Output the [x, y] coordinate of the center of the cell containing the given text.  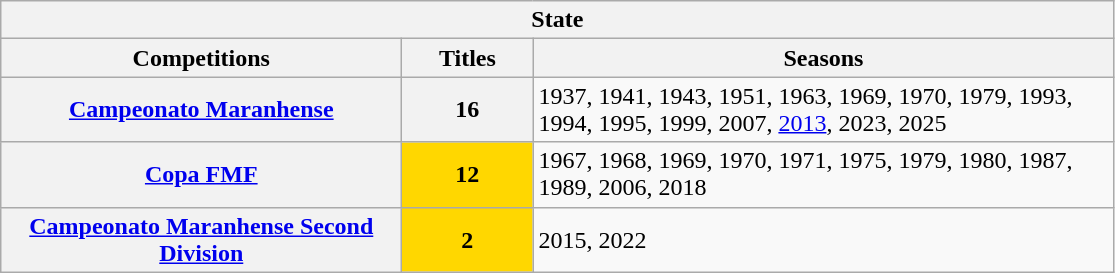
2 [468, 240]
Competitions [202, 58]
Campeonato Maranhense [202, 110]
2015, 2022 [824, 240]
Seasons [824, 58]
State [558, 20]
1967, 1968, 1969, 1970, 1971, 1975, 1979, 1980, 1987, 1989, 2006, 2018 [824, 174]
Copa FMF [202, 174]
12 [468, 174]
Campeonato Maranhense Second Division [202, 240]
1937, 1941, 1943, 1951, 1963, 1969, 1970, 1979, 1993, 1994, 1995, 1999, 2007, 2013, 2023, 2025 [824, 110]
Titles [468, 58]
16 [468, 110]
